Extract the [x, y] coordinate from the center of the cell holding the provided text.  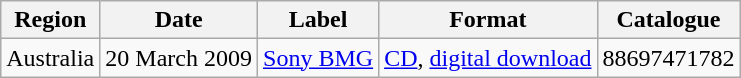
Region [50, 20]
Date [179, 20]
20 March 2009 [179, 58]
Australia [50, 58]
Format [488, 20]
Sony BMG [318, 58]
Catalogue [668, 20]
Label [318, 20]
88697471782 [668, 58]
CD, digital download [488, 58]
